Return [X, Y] of the center of cell containing provided text 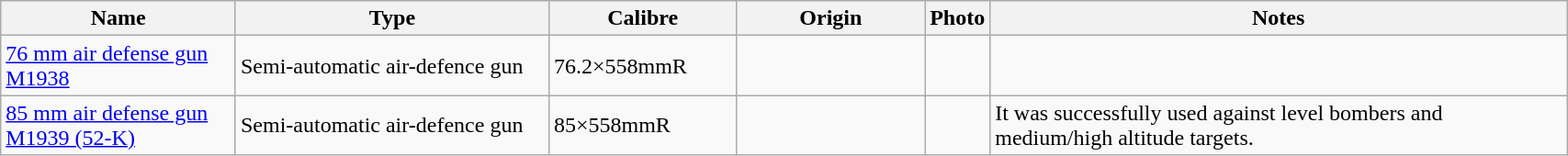
It was successfully used against level bombers and medium/high altitude targets. [1279, 125]
Calibre [643, 18]
Origin [830, 18]
85×558mmR [643, 125]
76.2×558mmR [643, 66]
Type [391, 18]
Name [118, 18]
85 mm air defense gun M1939 (52-K) [118, 125]
76 mm air defense gun M1938 [118, 66]
Photo [957, 18]
Notes [1279, 18]
